Pinpoint the cell where the given text exists, returning its (X, Y) midpoint coordinate. 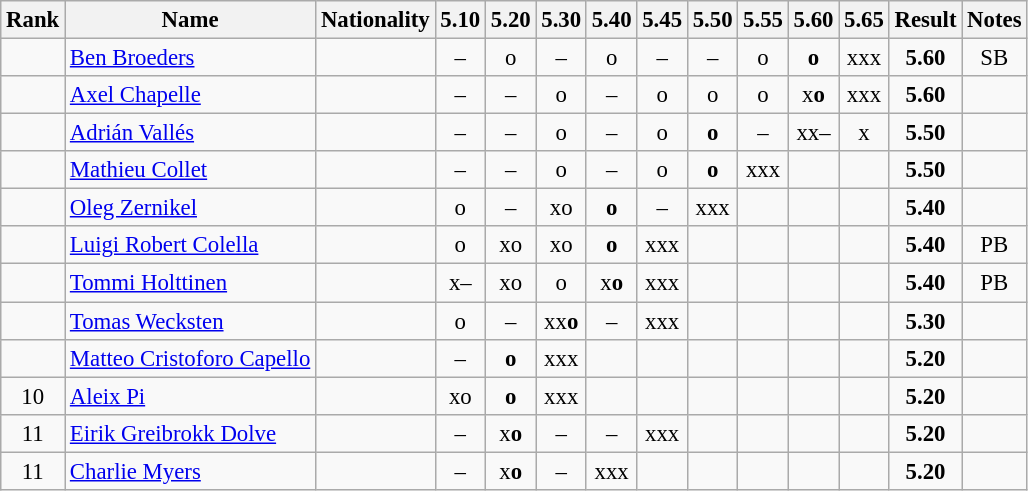
Eirik Greibrokk Dolve (190, 433)
Charlie Myers (190, 471)
Axel Chapelle (190, 95)
Nationality (376, 20)
xx– (813, 133)
Name (190, 20)
Matteo Cristoforo Capello (190, 358)
10 (33, 396)
5.65 (864, 20)
Oleg Zernikel (190, 208)
Aleix Pi (190, 396)
Tomas Wecksten (190, 321)
Ben Broeders (190, 58)
x (864, 133)
Adrián Vallés (190, 133)
Result (926, 20)
Mathieu Collet (190, 170)
5.55 (763, 20)
SB (994, 58)
x– (460, 283)
Notes (994, 20)
Tommi Holttinen (190, 283)
xxo (561, 321)
5.10 (460, 20)
Rank (33, 20)
Luigi Robert Colella (190, 245)
5.45 (662, 20)
